Locate the cell with the specified text and output its [X, Y] center coordinate. 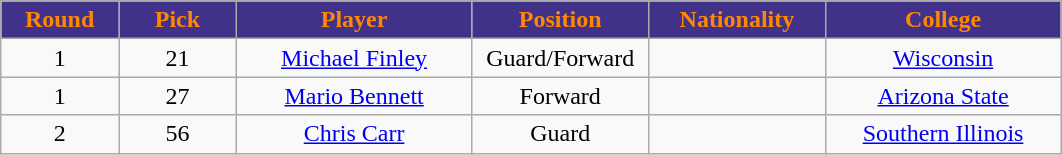
2 [60, 134]
Wisconsin [943, 58]
Southern Illinois [943, 134]
Arizona State [943, 96]
Position [560, 20]
Pick [178, 20]
27 [178, 96]
Player [354, 20]
Guard/Forward [560, 58]
Nationality [738, 20]
Round [60, 20]
56 [178, 134]
Guard [560, 134]
Michael Finley [354, 58]
Forward [560, 96]
Chris Carr [354, 134]
College [943, 20]
21 [178, 58]
Mario Bennett [354, 96]
